Scan for the cell matching the given text and deliver its [X, Y] coordinate at center. 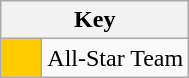
Key [95, 20]
All-Star Team [116, 58]
